Capture the cell that displays the provided text and extract its [x, y] central coordinate. 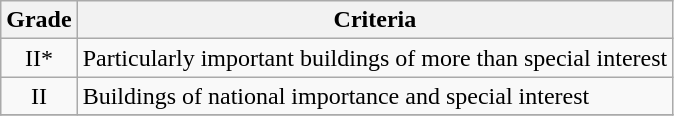
Buildings of national importance and special interest [375, 96]
II [39, 96]
Grade [39, 20]
Criteria [375, 20]
II* [39, 58]
Particularly important buildings of more than special interest [375, 58]
